Extract the [X, Y] coordinate from the center of the cell holding the provided text.  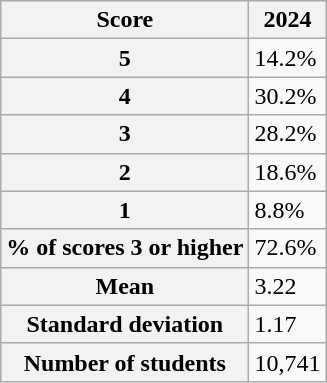
2024 [288, 20]
3.22 [288, 286]
72.6% [288, 248]
1.17 [288, 324]
Score [125, 20]
% of scores 3 or higher [125, 248]
Mean [125, 286]
8.8% [288, 210]
Standard deviation [125, 324]
30.2% [288, 96]
5 [125, 58]
28.2% [288, 134]
14.2% [288, 58]
2 [125, 172]
3 [125, 134]
4 [125, 96]
Number of students [125, 362]
1 [125, 210]
10,741 [288, 362]
18.6% [288, 172]
